Pinpoint the cell where the given text exists, returning its [x, y] midpoint coordinate. 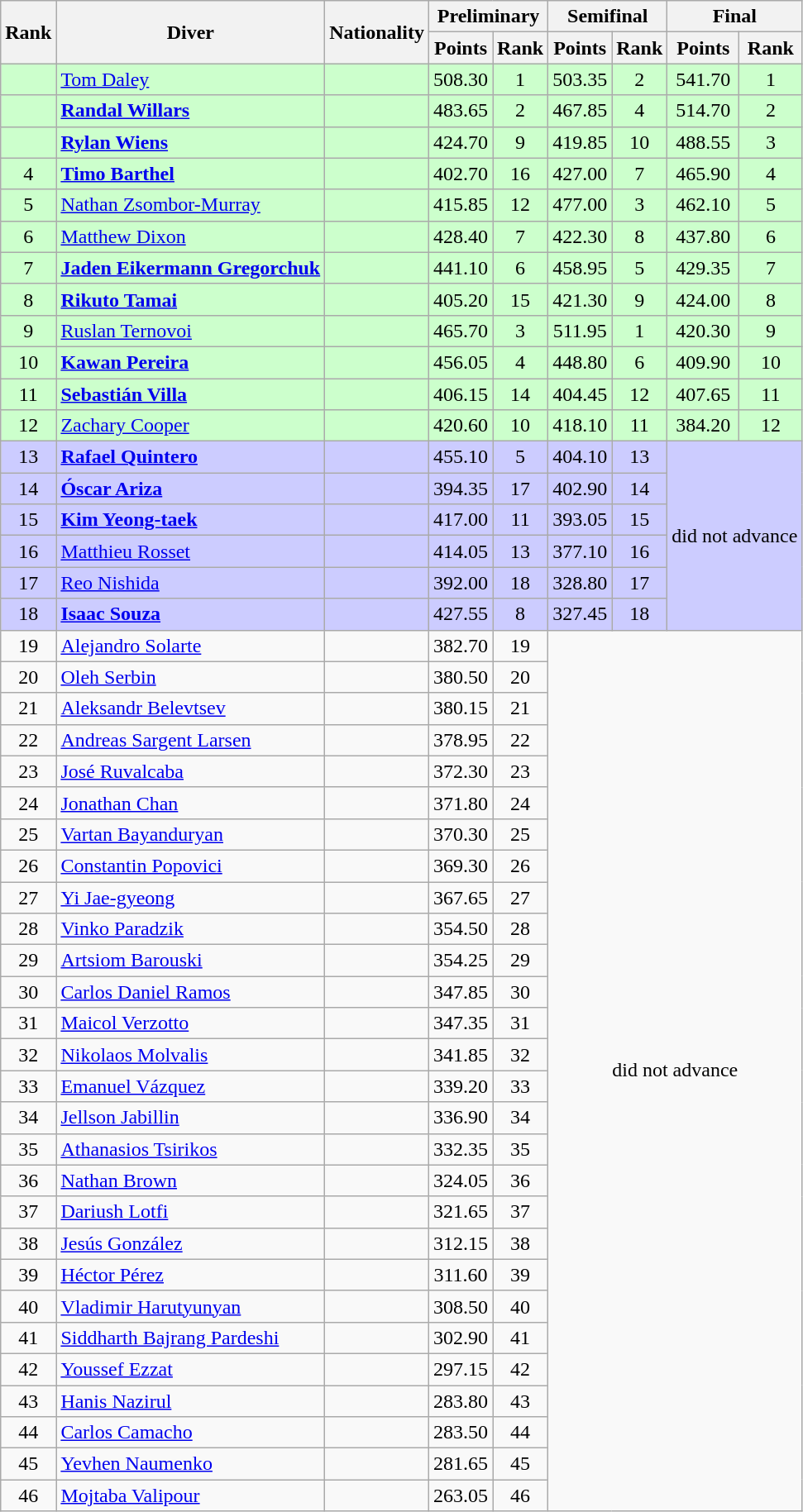
394.35 [460, 489]
Hanis Nazirul [190, 1401]
336.90 [460, 1118]
465.90 [703, 174]
419.85 [581, 142]
427.55 [460, 614]
Vladimir Harutyunyan [190, 1306]
407.65 [703, 394]
382.70 [460, 646]
Sebastián Villa [190, 394]
Rylan Wiens [190, 142]
Héctor Pérez [190, 1275]
Kawan Pereira [190, 362]
441.10 [460, 268]
Reo Nishida [190, 583]
404.10 [581, 457]
Tom Daley [190, 79]
508.30 [460, 79]
327.45 [581, 614]
297.15 [460, 1369]
Nathan Zsombor-Murray [190, 205]
384.20 [703, 426]
Jaden Eikermann Gregorchuk [190, 268]
Diver [190, 32]
541.70 [703, 79]
302.90 [460, 1338]
418.10 [581, 426]
421.30 [581, 299]
Mojtaba Valipour [190, 1495]
392.00 [460, 583]
514.70 [703, 111]
Carlos Daniel Ramos [190, 992]
465.70 [460, 331]
467.85 [581, 111]
367.65 [460, 897]
Vartan Bayanduryan [190, 834]
Maicol Verzotto [190, 1023]
455.10 [460, 457]
448.80 [581, 362]
Semifinal [608, 17]
417.00 [460, 520]
Carlos Camacho [190, 1433]
Rikuto Tamai [190, 299]
458.95 [581, 268]
483.65 [460, 111]
Jellson Jabillin [190, 1118]
Nikolaos Molvalis [190, 1055]
404.45 [581, 394]
370.30 [460, 834]
Nathan Brown [190, 1181]
Preliminary [488, 17]
402.70 [460, 174]
488.55 [703, 142]
José Ruvalcaba [190, 771]
Matthieu Rosset [190, 551]
393.05 [581, 520]
406.15 [460, 394]
328.80 [581, 583]
Vinko Paradzik [190, 929]
354.25 [460, 961]
263.05 [460, 1495]
311.60 [460, 1275]
Óscar Ariza [190, 489]
312.15 [460, 1243]
380.50 [460, 677]
369.30 [460, 866]
283.50 [460, 1433]
Dariush Lotfi [190, 1212]
429.35 [703, 268]
308.50 [460, 1306]
Jonathan Chan [190, 803]
424.00 [703, 299]
347.35 [460, 1023]
Emanuel Vázquez [190, 1086]
428.40 [460, 236]
281.65 [460, 1464]
Isaac Souza [190, 614]
Andreas Sargent Larsen [190, 740]
Yi Jae-gyeong [190, 897]
409.90 [703, 362]
427.00 [581, 174]
Constantin Popovici [190, 866]
377.10 [581, 551]
347.85 [460, 992]
Zachary Cooper [190, 426]
477.00 [581, 205]
378.95 [460, 740]
Athanasios Tsirikos [190, 1149]
354.50 [460, 929]
Final [734, 17]
321.65 [460, 1212]
371.80 [460, 803]
437.80 [703, 236]
Oleh Serbin [190, 677]
Rafael Quintero [190, 457]
339.20 [460, 1086]
332.35 [460, 1149]
405.20 [460, 299]
Youssef Ezzat [190, 1369]
Ruslan Ternovoi [190, 331]
Alejandro Solarte [190, 646]
Timo Barthel [190, 174]
456.05 [460, 362]
503.35 [581, 79]
420.30 [703, 331]
422.30 [581, 236]
283.80 [460, 1401]
Randal Willars [190, 111]
Kim Yeong-taek [190, 520]
420.60 [460, 426]
Artsiom Barouski [190, 961]
Matthew Dixon [190, 236]
415.85 [460, 205]
Jesús González [190, 1243]
511.95 [581, 331]
341.85 [460, 1055]
380.15 [460, 708]
402.90 [581, 489]
Siddharth Bajrang Pardeshi [190, 1338]
372.30 [460, 771]
462.10 [703, 205]
414.05 [460, 551]
424.70 [460, 142]
Yevhen Naumenko [190, 1464]
324.05 [460, 1181]
Nationality [377, 32]
Aleksandr Belevtsev [190, 708]
